Pinpoint the cell where the given text exists, returning its [X, Y] midpoint coordinate. 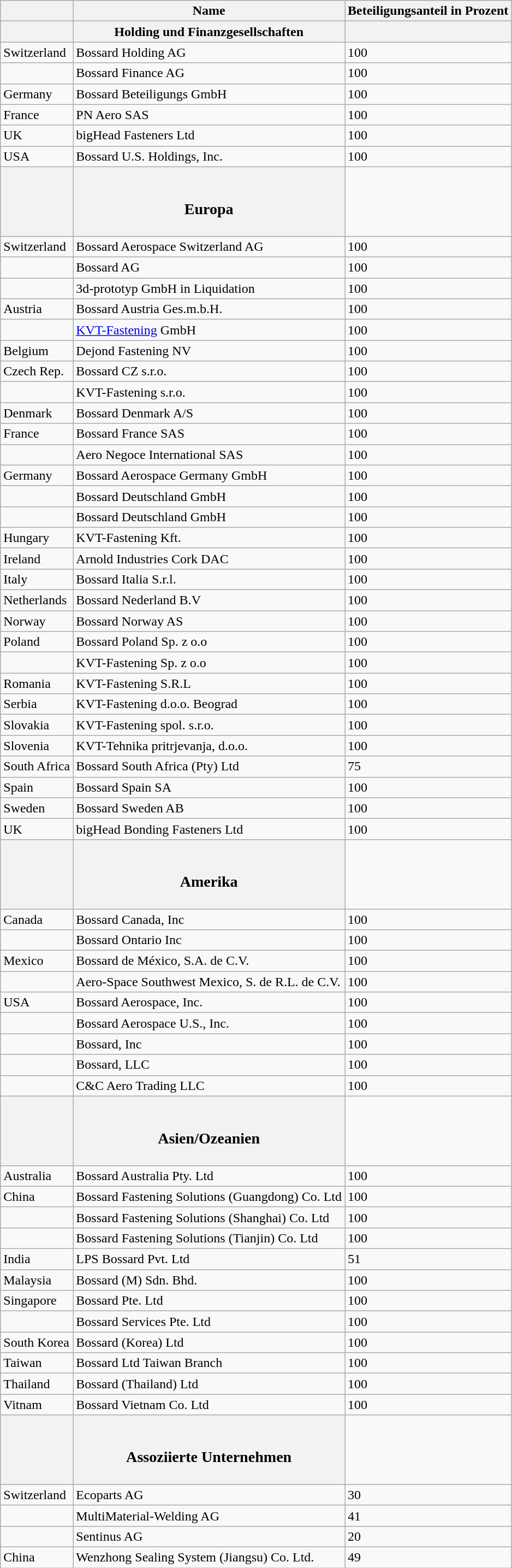
Bossard Italia S.r.l. [209, 579]
Thailand [37, 1384]
India [37, 1259]
KVT-Fastening Kft. [209, 538]
Serbia [37, 704]
Bossard Denmark A/S [209, 413]
Bossard Vietnam Co. Ltd [209, 1405]
Taiwan [37, 1363]
Norway [37, 621]
Bossard Nederland B.V [209, 600]
Bossard France SAS [209, 434]
LPS Bossard Pvt. Ltd [209, 1259]
Assoziierte Unternehmen [209, 1450]
Bossard Beteiligungs GmbH [209, 94]
Austria [37, 309]
South Korea [37, 1342]
Ecoparts AG [209, 1495]
Singapore [37, 1301]
Belgium [37, 351]
Bossard Fastening Solutions (Tianjin) Co. Ltd [209, 1238]
Bossard Austria Ges.m.b.H. [209, 309]
Bossard Holding AG [209, 52]
Bossard Australia Pty. Ltd [209, 1176]
KVT-Fastening GmbH [209, 330]
Dejond Fastening NV [209, 351]
Italy [37, 579]
KVT-Fastening spol. s.r.o. [209, 725]
3d-prototyp GmbH in Liquidation [209, 288]
Beteiligungsanteil in Prozent [428, 11]
PN Aero SAS [209, 115]
Canada [37, 919]
Europa [209, 201]
Poland [37, 642]
Bossard Aerospace Switzerland AG [209, 246]
Spain [37, 787]
Wenzhong Sealing System (Jiangsu) Co. Ltd. [209, 1557]
Bossard Pte. Ltd [209, 1301]
KVT-Tehnika pritrjevanja, d.o.o. [209, 746]
Holding und Finanzgesellschaften [209, 32]
Bossard Services Pte. Ltd [209, 1322]
Bossard Aerospace Germany GmbH [209, 475]
KVT-Fastening Sp. z o.o [209, 663]
75 [428, 767]
Australia [37, 1176]
Bossard de México, S.A. de C.V. [209, 961]
Aero-Space Southwest Mexico, S. de R.L. de C.V. [209, 982]
Bossard Poland Sp. z o.o [209, 642]
Asien/Ozeanien [209, 1131]
MultiMaterial-Welding AG [209, 1516]
bigHead Bonding Fasteners Ltd [209, 829]
Arnold Industries Cork DAC [209, 558]
Bossard Aerospace U.S., Inc. [209, 1023]
Slovakia [37, 725]
Bossard Ltd Taiwan Branch [209, 1363]
Mexico [37, 961]
KVT-Fastening S.R.L [209, 683]
Bossard AG [209, 268]
Bossard, LLC [209, 1065]
Bossard (Thailand) Ltd [209, 1384]
KVT-Fastening s.r.o. [209, 392]
Bossard South Africa (Pty) Ltd [209, 767]
Slovenia [37, 746]
Amerika [209, 874]
Name [209, 11]
Bossard Fastening Solutions (Guangdong) Co. Ltd [209, 1196]
Romania [37, 683]
Malaysia [37, 1280]
49 [428, 1557]
Bossard U.S. Holdings, Inc. [209, 156]
Bossard (Korea) Ltd [209, 1342]
Aero Negoce International SAS [209, 455]
Sentinus AG [209, 1536]
Bossard Fastening Solutions (Shanghai) Co. Ltd [209, 1217]
Bossard Aerospace, Inc. [209, 1003]
South Africa [37, 767]
Czech Rep. [37, 372]
bigHead Fasteners Ltd [209, 135]
20 [428, 1536]
Bossard, Inc [209, 1044]
Hungary [37, 538]
Bossard (M) Sdn. Bhd. [209, 1280]
Bossard Ontario Inc [209, 940]
Bossard Spain SA [209, 787]
Bossard Sweden AB [209, 808]
Bossard Finance AG [209, 73]
C&C Aero Trading LLC [209, 1086]
Ireland [37, 558]
KVT-Fastening d.o.o. Beograd [209, 704]
30 [428, 1495]
Sweden [37, 808]
Bossard CZ s.r.o. [209, 372]
51 [428, 1259]
Vitnam [37, 1405]
Bossard Norway AS [209, 621]
Netherlands [37, 600]
41 [428, 1516]
Bossard Canada, Inc [209, 919]
Denmark [37, 413]
